Provide the [X, Y] coordinate of the cell's center where the given text is located.  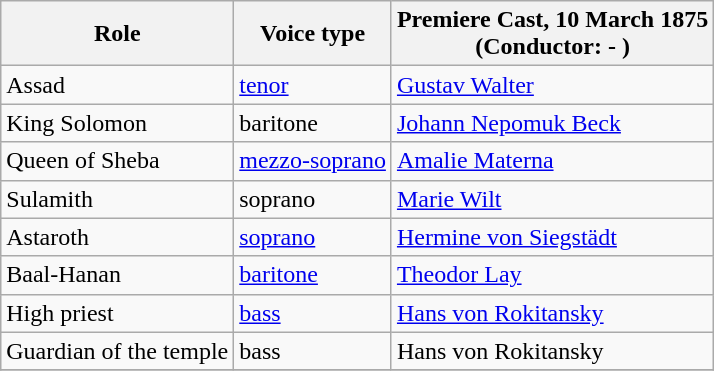
Queen of Sheba [118, 161]
Guardian of the temple [118, 351]
Role [118, 34]
High priest [118, 313]
Sulamith [118, 199]
King Solomon [118, 123]
tenor [313, 85]
mezzo-soprano [313, 161]
Amalie Materna [552, 161]
Baal-Hanan [118, 275]
Hermine von Siegstädt [552, 237]
Johann Nepomuk Beck [552, 123]
Voice type [313, 34]
Gustav Walter [552, 85]
Marie Wilt [552, 199]
Premiere Cast, 10 March 1875 (Conductor: - ) [552, 34]
Assad [118, 85]
Astaroth [118, 237]
Theodor Lay [552, 275]
